Return the (X, Y) coordinate for the center point of the cell that contains the specified text.  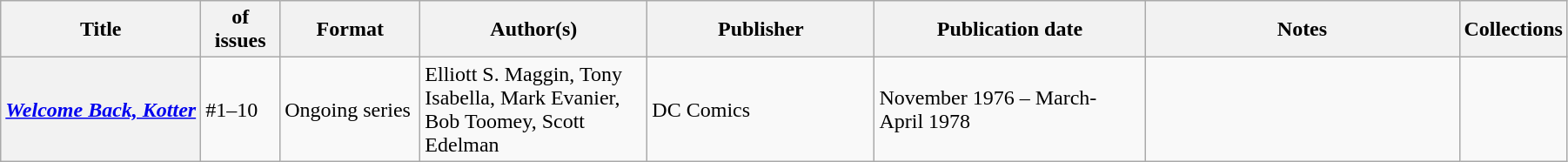
Ongoing series (350, 110)
Publisher (761, 30)
#1–10 (240, 110)
Collections (1513, 30)
DC Comics (761, 110)
Elliott S. Maggin, Tony Isabella, Mark Evanier, Bob Toomey, Scott Edelman (534, 110)
of issues (240, 30)
Notes (1302, 30)
Format (350, 30)
Welcome Back, Kotter (101, 110)
Author(s) (534, 30)
Title (101, 30)
November 1976 – March-April 1978 (1009, 110)
Publication date (1009, 30)
